Find where the given text appears and provide that cell's center as (X, Y) coordinate. 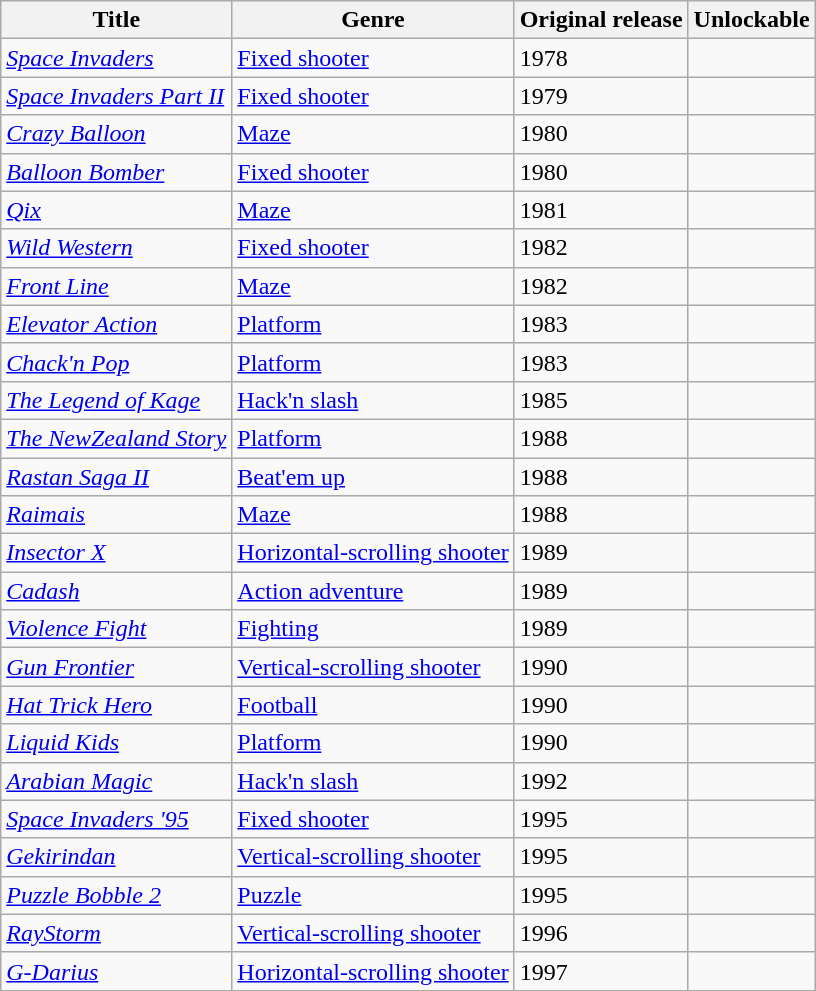
1996 (601, 933)
Genre (373, 20)
Space Invaders (116, 58)
The NewZealand Story (116, 438)
Rastan Saga II (116, 477)
Fighting (373, 629)
Action adventure (373, 591)
RayStorm (116, 933)
Football (373, 705)
Hat Trick Hero (116, 705)
Balloon Bomber (116, 172)
Title (116, 20)
Cadash (116, 591)
Elevator Action (116, 324)
Space Invaders Part II (116, 96)
Insector X (116, 553)
1981 (601, 210)
Qix (116, 210)
Puzzle Bobble 2 (116, 895)
Arabian Magic (116, 781)
Violence Fight (116, 629)
G-Darius (116, 971)
1979 (601, 96)
Front Line (116, 286)
Gun Frontier (116, 667)
Liquid Kids (116, 743)
Gekirindan (116, 857)
Unlockable (752, 20)
Chack'n Pop (116, 362)
Crazy Balloon (116, 134)
1985 (601, 400)
Raimais (116, 515)
Original release (601, 20)
Beat'em up (373, 477)
Wild Western (116, 248)
1992 (601, 781)
Puzzle (373, 895)
Space Invaders '95 (116, 819)
The Legend of Kage (116, 400)
1997 (601, 971)
1978 (601, 58)
